Pinpoint the cell where the given text exists, returning its (x, y) midpoint coordinate. 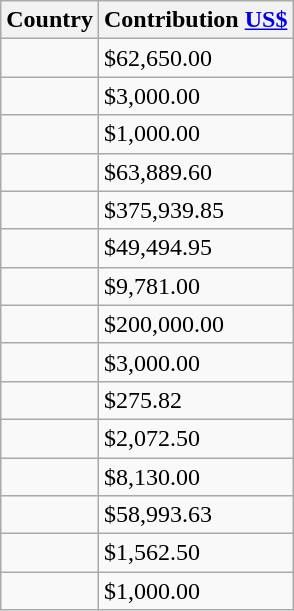
$58,993.63 (195, 515)
Country (50, 20)
Contribution US$ (195, 20)
$200,000.00 (195, 324)
$2,072.50 (195, 438)
$375,939.85 (195, 210)
$275.82 (195, 400)
$1,562.50 (195, 553)
$62,650.00 (195, 58)
$8,130.00 (195, 477)
$63,889.60 (195, 172)
$49,494.95 (195, 248)
$9,781.00 (195, 286)
